From the cell containing the given text, extract its center point as [X, Y] coordinate. 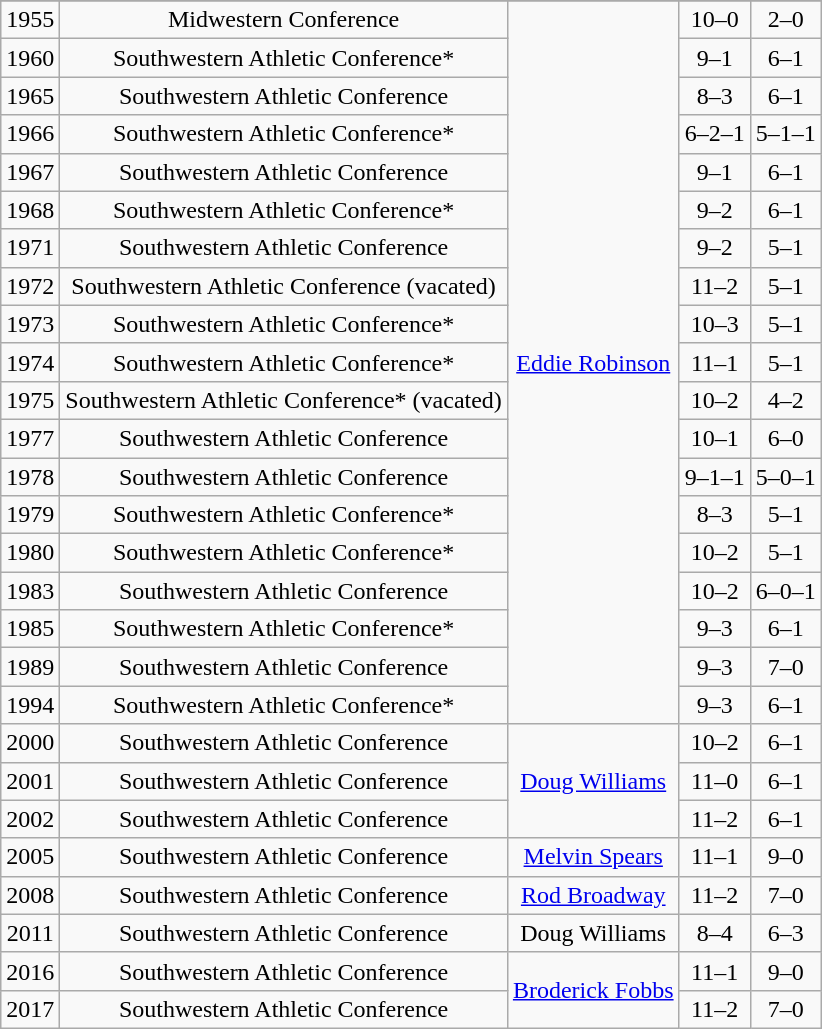
1967 [30, 172]
1955 [30, 20]
4–2 [786, 400]
2011 [30, 933]
1979 [30, 515]
2017 [30, 1009]
1983 [30, 591]
1974 [30, 362]
6–2–1 [714, 134]
2–0 [786, 20]
5–1–1 [786, 134]
1975 [30, 400]
10–1 [714, 438]
9–1–1 [714, 477]
1965 [30, 96]
1994 [30, 705]
8–4 [714, 933]
1973 [30, 324]
Rod Broadway [593, 895]
1966 [30, 134]
1972 [30, 286]
1978 [30, 477]
6–0–1 [786, 591]
Eddie Robinson [593, 362]
2005 [30, 857]
Southwestern Athletic Conference* (vacated) [284, 400]
2002 [30, 819]
1985 [30, 629]
Broderick Fobbs [593, 990]
5–0–1 [786, 477]
2008 [30, 895]
10–3 [714, 324]
2016 [30, 971]
1977 [30, 438]
Melvin Spears [593, 857]
6–3 [786, 933]
6–0 [786, 438]
Southwestern Athletic Conference (vacated) [284, 286]
2001 [30, 781]
1989 [30, 667]
1971 [30, 248]
11–0 [714, 781]
2000 [30, 743]
1960 [30, 58]
1980 [30, 553]
Midwestern Conference [284, 20]
1968 [30, 210]
10–0 [714, 20]
